Capture the cell that displays the provided text and extract its [X, Y] central coordinate. 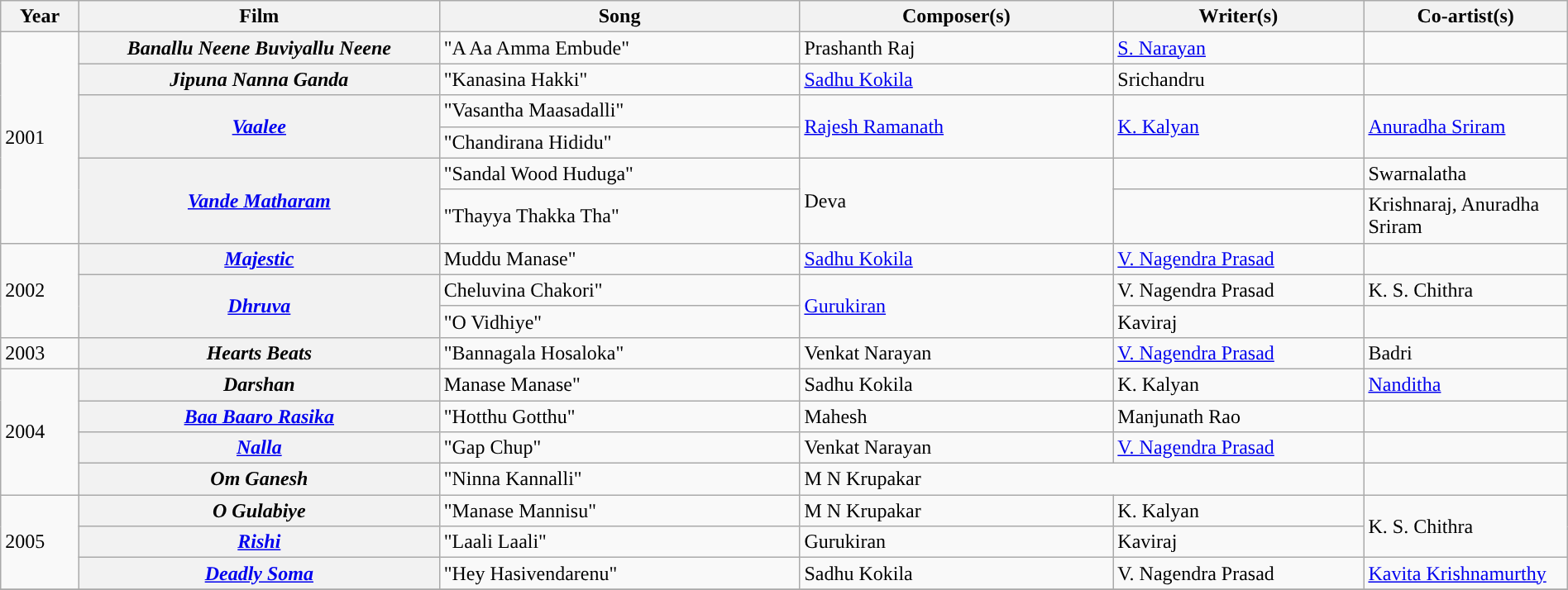
Song [619, 17]
"Manase Mannisu" [619, 511]
Muddu Manase" [619, 259]
"Vasantha Maasadalli" [619, 111]
Co-artist(s) [1465, 17]
"Gap Chup" [619, 448]
Writer(s) [1239, 17]
Swarnalatha [1465, 174]
Badri [1465, 353]
"Hotthu Gotthu" [619, 416]
Srichandru [1239, 79]
"Laali Laali" [619, 542]
2003 [40, 353]
"Hey Hasivendarenu" [619, 573]
"O Vidhiye" [619, 321]
Composer(s) [956, 17]
S. Narayan [1239, 48]
Deva [956, 200]
"A Aa Amma Embude" [619, 48]
Dhruva [259, 306]
"Chandirana Hididu" [619, 142]
Jipuna Nanna Ganda [259, 79]
Manase Manase" [619, 384]
Krishnaraj, Anuradha Sriram [1465, 216]
Hearts Beats [259, 353]
Darshan [259, 384]
O Gulabiye [259, 511]
"Thayya Thakka Tha" [619, 216]
Nanditha [1465, 384]
Rishi [259, 542]
"Kanasina Hakki" [619, 79]
Banallu Neene Buviyallu Neene [259, 48]
Nalla [259, 448]
Mahesh [956, 416]
Majestic [259, 259]
Vaalee [259, 126]
2004 [40, 431]
2005 [40, 542]
Kavita Krishnamurthy [1465, 573]
Year [40, 17]
"Ninna Kannalli" [619, 479]
Vande Matharam [259, 200]
Baa Baaro Rasika [259, 416]
2002 [40, 290]
Film [259, 17]
Prashanth Raj [956, 48]
Manjunath Rao [1239, 416]
Anuradha Sriram [1465, 126]
Deadly Soma [259, 573]
Om Ganesh [259, 479]
"Sandal Wood Huduga" [619, 174]
"Bannagala Hosaloka" [619, 353]
2001 [40, 137]
Cheluvina Chakori" [619, 290]
Rajesh Ramanath [956, 126]
